Search for the cell housing the specified text and yield its [x, y] center coordinate. 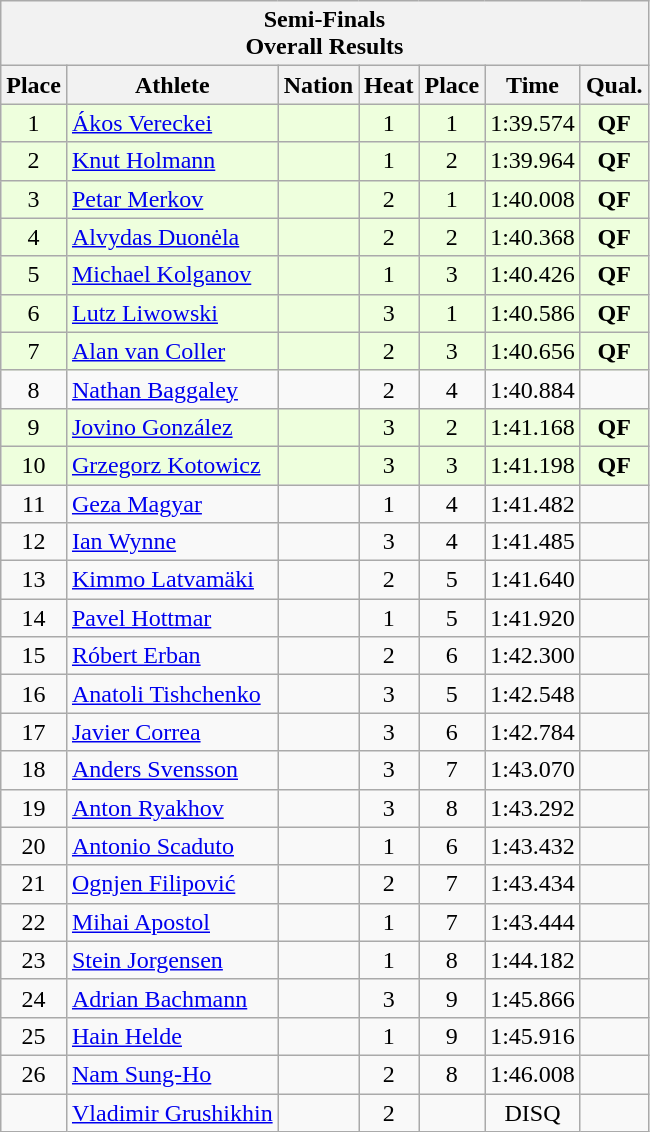
Knut Holmann [172, 161]
Ognjen Filipović [172, 884]
Pavel Hottmar [172, 618]
10 [34, 465]
Kimmo Latvamäki [172, 580]
1:43.432 [533, 846]
1:42.300 [533, 656]
Michael Kolganov [172, 275]
Nathan Baggaley [172, 389]
24 [34, 998]
21 [34, 884]
1:40.368 [533, 237]
Geza Magyar [172, 503]
19 [34, 808]
Anders Svensson [172, 770]
Vladimir Grushikhin [172, 1113]
Petar Merkov [172, 199]
Athlete [172, 85]
Javier Correa [172, 732]
18 [34, 770]
Antonio Scaduto [172, 846]
1:41.920 [533, 618]
Lutz Liwowski [172, 313]
1:45.916 [533, 1036]
Grzegorz Kotowicz [172, 465]
Hain Helde [172, 1036]
22 [34, 922]
12 [34, 542]
14 [34, 618]
1:41.482 [533, 503]
1:43.444 [533, 922]
1:41.168 [533, 427]
Stein Jorgensen [172, 960]
25 [34, 1036]
Anton Ryakhov [172, 808]
1:46.008 [533, 1074]
16 [34, 694]
Jovino González [172, 427]
1:44.182 [533, 960]
13 [34, 580]
1:40.656 [533, 351]
DISQ [533, 1113]
Ian Wynne [172, 542]
1:43.070 [533, 770]
1:39.574 [533, 123]
Heat [389, 85]
Nation [318, 85]
Anatoli Tishchenko [172, 694]
15 [34, 656]
23 [34, 960]
1:40.008 [533, 199]
1:43.434 [533, 884]
11 [34, 503]
Qual. [614, 85]
Mihai Apostol [172, 922]
1:41.485 [533, 542]
1:40.426 [533, 275]
Time [533, 85]
Alan van Coller [172, 351]
1:39.964 [533, 161]
17 [34, 732]
Semi-Finals Overall Results [324, 34]
1:41.640 [533, 580]
Nam Sung-Ho [172, 1074]
1:42.784 [533, 732]
1:40.586 [533, 313]
1:43.292 [533, 808]
Róbert Erban [172, 656]
Adrian Bachmann [172, 998]
26 [34, 1074]
1:45.866 [533, 998]
1:40.884 [533, 389]
20 [34, 846]
Alvydas Duonėla [172, 237]
1:42.548 [533, 694]
Ákos Vereckei [172, 123]
1:41.198 [533, 465]
